Identify which cell holds the provided text, then report its (x, y) central coordinate. 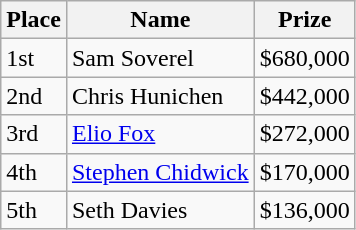
2nd (34, 96)
$272,000 (304, 134)
Sam Soverel (160, 58)
Prize (304, 20)
$136,000 (304, 210)
$170,000 (304, 172)
$680,000 (304, 58)
Stephen Chidwick (160, 172)
Chris Hunichen (160, 96)
5th (34, 210)
1st (34, 58)
$442,000 (304, 96)
Elio Fox (160, 134)
Place (34, 20)
Seth Davies (160, 210)
Name (160, 20)
3rd (34, 134)
4th (34, 172)
